From the cell containing the given text, extract its center point as [x, y] coordinate. 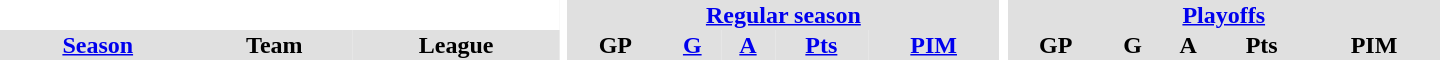
Team [274, 45]
Playoffs [1224, 15]
League [456, 45]
Regular season [783, 15]
Season [98, 45]
